Extract the [X, Y] coordinate from the center of the cell holding the provided text.  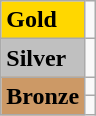
Silver [43, 58]
Gold [43, 20]
Bronze [43, 96]
